Capture the cell that displays the provided text and extract its (x, y) central coordinate. 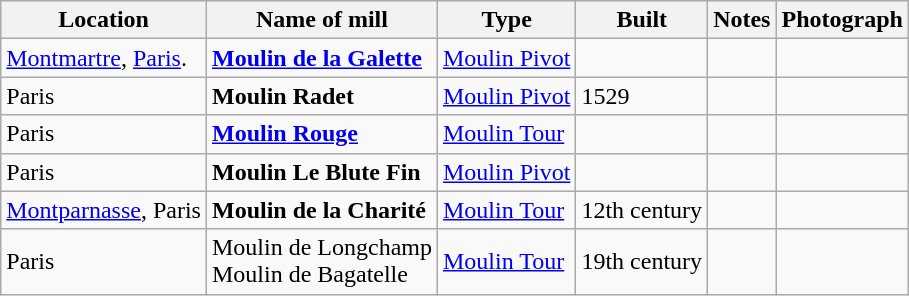
Type (506, 20)
Moulin de la Galette (322, 58)
Location (104, 20)
Name of mill (322, 20)
Montmartre, Paris. (104, 58)
Montparnasse, Paris (104, 210)
Notes (742, 20)
Moulin Radet (322, 96)
1529 (642, 96)
Moulin Le Blute Fin (322, 172)
Built (642, 20)
12th century (642, 210)
Moulin Rouge (322, 134)
Moulin de la Charité (322, 210)
Photograph (842, 20)
Moulin de LongchampMoulin de Bagatelle (322, 262)
19th century (642, 262)
